Scan for the cell matching the given text and deliver its [X, Y] coordinate at center. 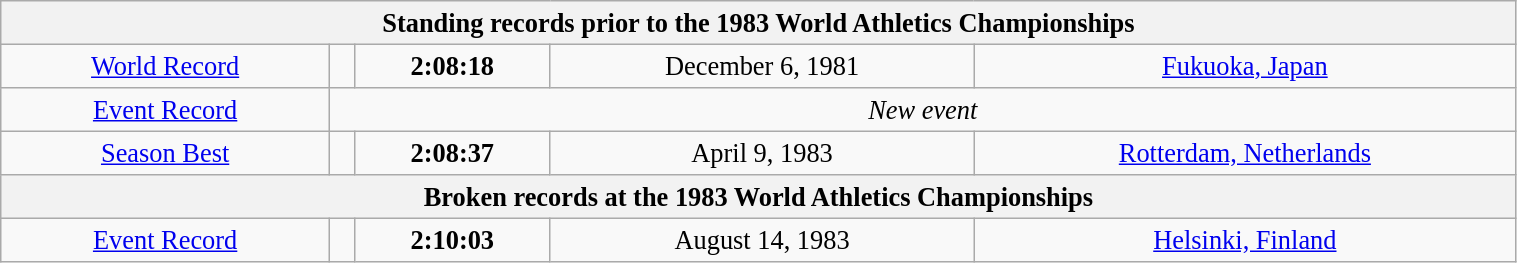
Rotterdam, Netherlands [1245, 153]
Broken records at the 1983 World Athletics Championships [758, 197]
New event [922, 109]
April 9, 1983 [762, 153]
August 14, 1983 [762, 240]
2:08:18 [452, 66]
Standing records prior to the 1983 World Athletics Championships [758, 22]
2:10:03 [452, 240]
December 6, 1981 [762, 66]
Helsinki, Finland [1245, 240]
2:08:37 [452, 153]
Fukuoka, Japan [1245, 66]
World Record [166, 66]
Season Best [166, 153]
